Output the [X, Y] coordinate of the center of the cell containing the given text.  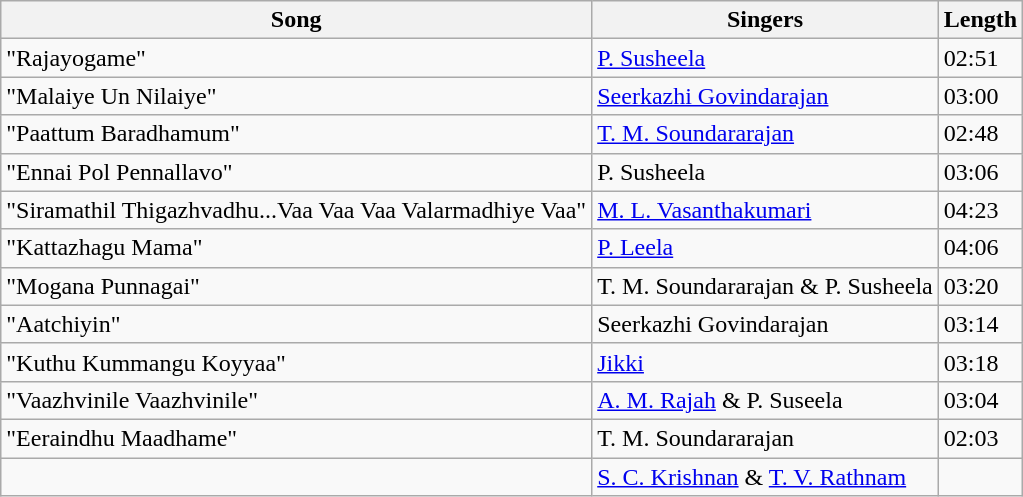
03:04 [980, 400]
02:48 [980, 134]
"Aatchiyin" [296, 324]
"Eeraindhu Maadhame" [296, 438]
Song [296, 20]
M. L. Vasanthakumari [766, 210]
A. M. Rajah & P. Suseela [766, 400]
Jikki [766, 362]
S. C. Krishnan & T. V. Rathnam [766, 477]
Length [980, 20]
"Malaiye Un Nilaiye" [296, 96]
"Vaazhvinile Vaazhvinile" [296, 400]
"Rajayogame" [296, 58]
02:51 [980, 58]
"Siramathil Thigazhvadhu...Vaa Vaa Vaa Valarmadhiye Vaa" [296, 210]
"Kuthu Kummangu Koyyaa" [296, 362]
03:18 [980, 362]
03:00 [980, 96]
P. Leela [766, 248]
"Kattazhagu Mama" [296, 248]
03:14 [980, 324]
04:06 [980, 248]
"Ennai Pol Pennallavo" [296, 172]
04:23 [980, 210]
03:06 [980, 172]
"Paattum Baradhamum" [296, 134]
T. M. Soundararajan & P. Susheela [766, 286]
"Mogana Punnagai" [296, 286]
Singers [766, 20]
03:20 [980, 286]
02:03 [980, 438]
